Extract the (x, y) coordinate from the center of the cell holding the provided text.  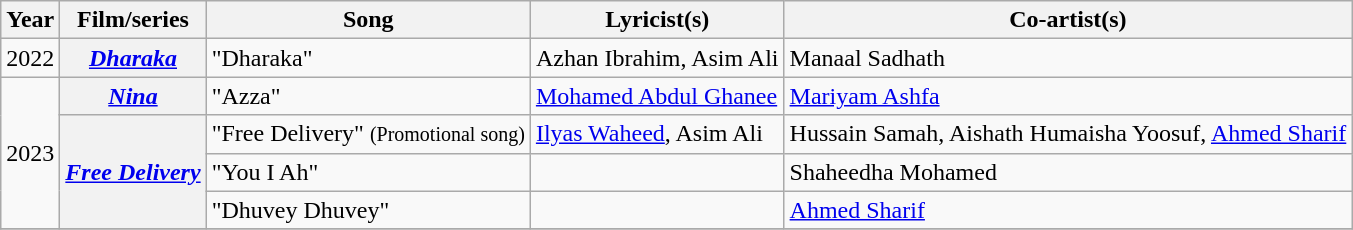
Ilyas Waheed, Asim Ali (657, 134)
Ahmed Sharif (1068, 210)
"Dharaka" (368, 58)
Shaheedha Mohamed (1068, 172)
2023 (30, 153)
Co-artist(s) (1068, 20)
2022 (30, 58)
"You I Ah" (368, 172)
Dharaka (133, 58)
Nina (133, 96)
Hussain Samah, Aishath Humaisha Yoosuf, Ahmed Sharif (1068, 134)
Year (30, 20)
"Free Delivery" (Promotional song) (368, 134)
Manaal Sadhath (1068, 58)
Song (368, 20)
Mariyam Ashfa (1068, 96)
Mohamed Abdul Ghanee (657, 96)
Lyricist(s) (657, 20)
Free Delivery (133, 172)
"Dhuvey Dhuvey" (368, 210)
Film/series (133, 20)
"Azza" (368, 96)
Azhan Ibrahim, Asim Ali (657, 58)
